Identify which cell holds the provided text, then report its (X, Y) central coordinate. 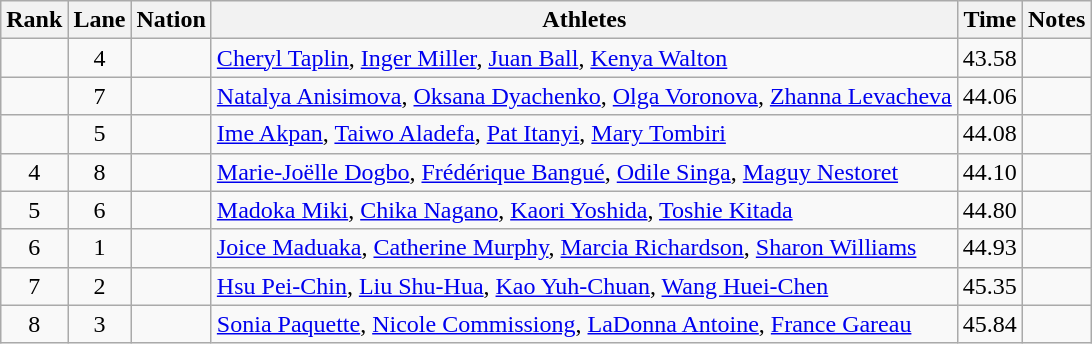
Ime Akpan, Taiwo Aladefa, Pat Itanyi, Mary Tombiri (584, 134)
Joice Maduaka, Catherine Murphy, Marcia Richardson, Sharon Williams (584, 248)
43.58 (990, 58)
Time (990, 20)
Athletes (584, 20)
Natalya Anisimova, Oksana Dyachenko, Olga Voronova, Zhanna Levacheva (584, 96)
Rank (34, 20)
44.06 (990, 96)
3 (100, 324)
Nation (171, 20)
44.80 (990, 210)
Lane (100, 20)
Sonia Paquette, Nicole Commissiong, LaDonna Antoine, France Gareau (584, 324)
44.93 (990, 248)
Marie-Joëlle Dogbo, Frédérique Bangué, Odile Singa, Maguy Nestoret (584, 172)
Hsu Pei-Chin, Liu Shu-Hua, Kao Yuh-Chuan, Wang Huei-Chen (584, 286)
44.10 (990, 172)
45.35 (990, 286)
Cheryl Taplin, Inger Miller, Juan Ball, Kenya Walton (584, 58)
1 (100, 248)
44.08 (990, 134)
Notes (1056, 20)
Madoka Miki, Chika Nagano, Kaori Yoshida, Toshie Kitada (584, 210)
45.84 (990, 324)
2 (100, 286)
